Detect which cell encompasses the target text, then output its [x, y] center coordinate. 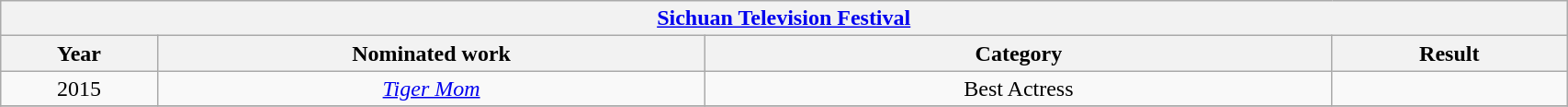
Nominated work [432, 53]
2015 [79, 89]
Year [79, 53]
Best Actress [1019, 89]
Tiger Mom [432, 89]
Category [1019, 53]
Result [1450, 53]
Sichuan Television Festival [784, 18]
